Scan for the cell matching the given text and deliver its (X, Y) coordinate at center. 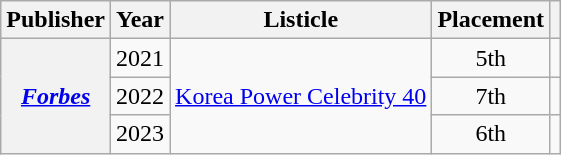
2021 (140, 58)
Korea Power Celebrity 40 (301, 96)
6th (491, 134)
2023 (140, 134)
Publisher (56, 20)
2022 (140, 96)
7th (491, 96)
Forbes (56, 96)
Placement (491, 20)
Year (140, 20)
5th (491, 58)
Listicle (301, 20)
